Return (x, y) of the center of cell containing provided text 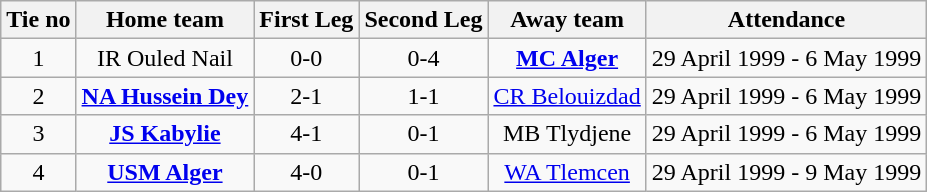
MC Alger (567, 58)
IR Ouled Nail (165, 58)
JS Kabylie (165, 134)
1-1 (424, 96)
Away team (567, 20)
CR Belouizdad (567, 96)
29 April 1999 - 9 May 1999 (786, 172)
Tie no (38, 20)
NA Hussein Dey (165, 96)
2-1 (306, 96)
First Leg (306, 20)
4 (38, 172)
WA Tlemcen (567, 172)
0-0 (306, 58)
4-1 (306, 134)
USM Alger (165, 172)
2 (38, 96)
Attendance (786, 20)
Second Leg (424, 20)
MB Tlydjene (567, 134)
0-4 (424, 58)
3 (38, 134)
1 (38, 58)
4-0 (306, 172)
Home team (165, 20)
